Output the [X, Y] coordinate of the center of the cell containing the given text.  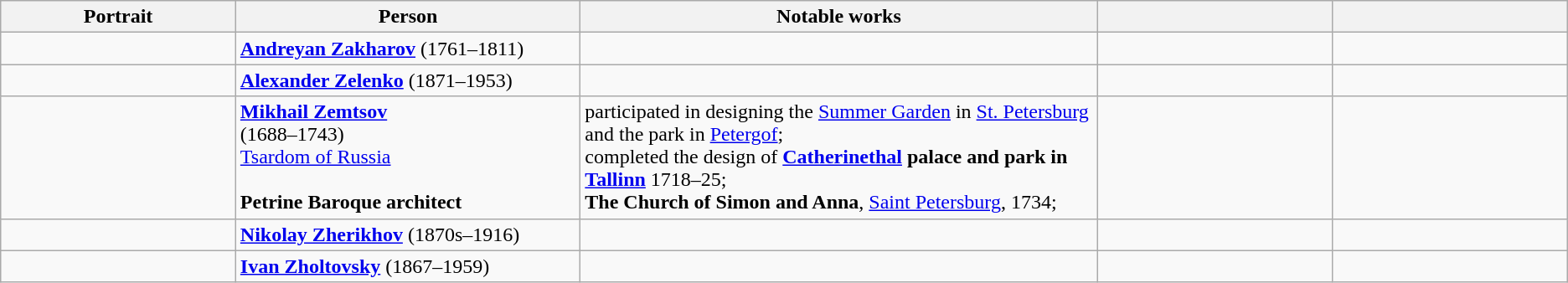
Nikolay Zherikhov (1870s–1916) [407, 234]
Ivan Zholtovsky (1867–1959) [407, 266]
Person [407, 17]
Portrait [119, 17]
Notable works [839, 17]
Mikhail Zemtsov (1688–1743) Tsardom of RussiaPetrine Baroque architect [407, 157]
Alexander Zelenko (1871–1953) [407, 80]
Andreyan Zakharov (1761–1811) [407, 49]
